For the text-containing cell, return its midpoint in [X, Y] coordinate format. 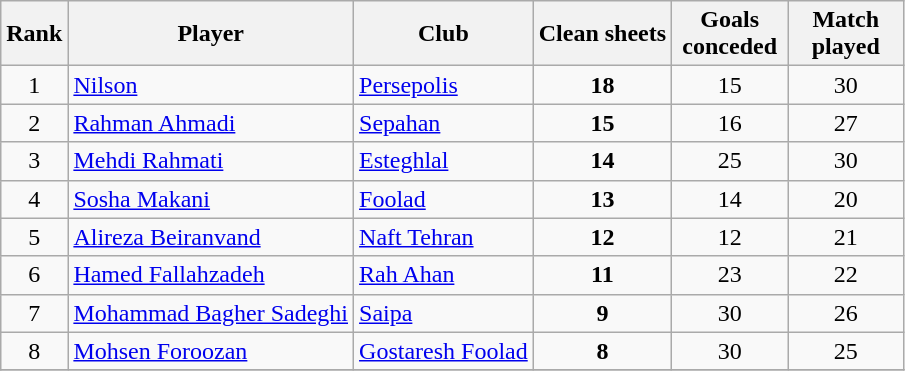
Gostaresh Foolad [444, 351]
1 [34, 85]
Mohsen Foroozan [211, 351]
Sepahan [444, 123]
Clean sheets [602, 34]
Esteghlal [444, 161]
Rank [34, 34]
Goals conceded [730, 34]
7 [34, 313]
2 [34, 123]
Rahman Ahmadi [211, 123]
5 [34, 237]
Match played [846, 34]
22 [846, 275]
Mohammad Bagher Sadeghi [211, 313]
23 [730, 275]
Naft Tehran [444, 237]
Sosha Makani [211, 199]
16 [730, 123]
Persepolis [444, 85]
Saipa [444, 313]
6 [34, 275]
Mehdi Rahmati [211, 161]
11 [602, 275]
18 [602, 85]
26 [846, 313]
3 [34, 161]
Player [211, 34]
9 [602, 313]
Club [444, 34]
4 [34, 199]
Alireza Beiranvand [211, 237]
20 [846, 199]
Nilson [211, 85]
Foolad [444, 199]
Hamed Fallahzadeh [211, 275]
21 [846, 237]
Rah Ahan [444, 275]
27 [846, 123]
13 [602, 199]
